Extract the [X, Y] coordinate from the center of the cell holding the provided text.  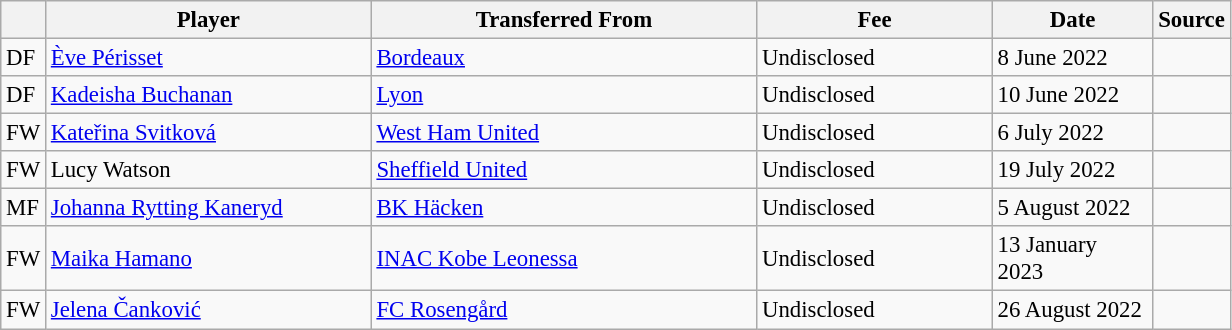
Transferred From [564, 20]
Kadeisha Buchanan [209, 95]
BK Häcken [564, 208]
6 July 2022 [1072, 133]
Maika Hamano [209, 258]
26 August 2022 [1072, 310]
Jelena Čanković [209, 310]
Date [1072, 20]
8 June 2022 [1072, 58]
Lucy Watson [209, 170]
Lyon [564, 95]
MF [24, 208]
Kateřina Svitková [209, 133]
Sheffield United [564, 170]
FC Rosengård [564, 310]
Bordeaux [564, 58]
West Ham United [564, 133]
5 August 2022 [1072, 208]
Player [209, 20]
INAC Kobe Leonessa [564, 258]
Ève Périsset [209, 58]
10 June 2022 [1072, 95]
13 January 2023 [1072, 258]
Johanna Rytting Kaneryd [209, 208]
19 July 2022 [1072, 170]
Fee [875, 20]
Source [1192, 20]
